Pinpoint the cell where the given text exists, returning its [X, Y] midpoint coordinate. 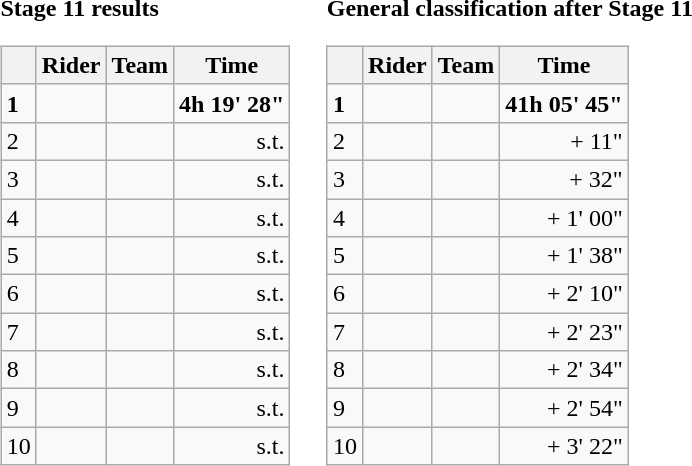
+ 11" [564, 141]
4h 19' 28" [232, 103]
+ 1' 38" [564, 256]
41h 05' 45" [564, 103]
+ 2' 10" [564, 294]
+ 1' 00" [564, 217]
+ 2' 23" [564, 332]
+ 2' 54" [564, 408]
+ 32" [564, 179]
+ 3' 22" [564, 446]
+ 2' 34" [564, 370]
